Extract the (X, Y) coordinate from the center of the cell holding the provided text.  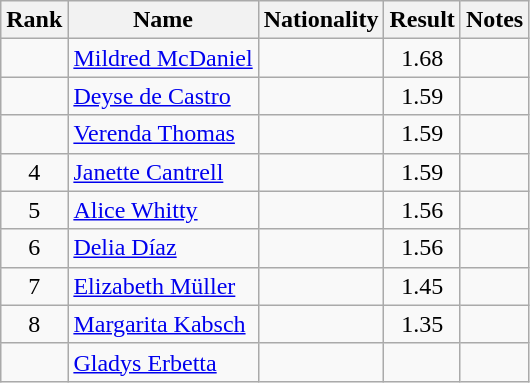
Result (422, 20)
Mildred McDaniel (163, 58)
5 (34, 210)
Notes (494, 20)
1.68 (422, 58)
8 (34, 324)
Janette Cantrell (163, 172)
Verenda Thomas (163, 134)
Elizabeth Müller (163, 286)
7 (34, 286)
Rank (34, 20)
6 (34, 248)
Alice Whitty (163, 210)
Name (163, 20)
Delia Díaz (163, 248)
1.45 (422, 286)
Deyse de Castro (163, 96)
4 (34, 172)
Nationality (321, 20)
Margarita Kabsch (163, 324)
Gladys Erbetta (163, 362)
1.35 (422, 324)
